Capture the cell that displays the provided text and extract its (x, y) central coordinate. 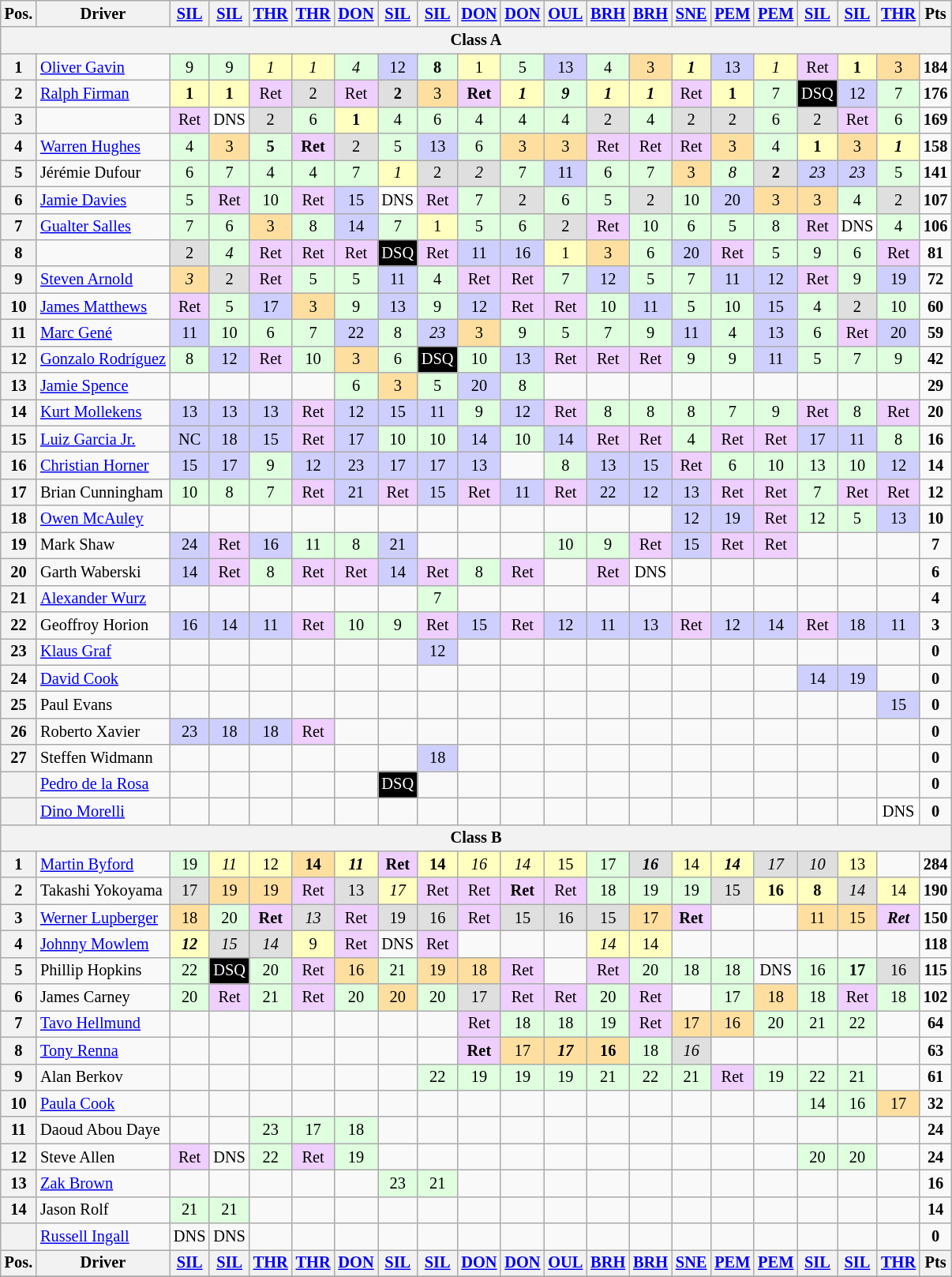
25 (19, 704)
David Cook (103, 678)
Luiz Garcia Jr. (103, 439)
Pedro de la Rosa (103, 784)
141 (935, 173)
284 (935, 864)
Jamie Spence (103, 386)
42 (935, 359)
Garth Waberski (103, 572)
102 (935, 997)
Class A (476, 40)
NC (189, 439)
Takashi Yokoyama (103, 891)
72 (935, 280)
190 (935, 891)
Russell Ingall (103, 1237)
Gualter Salles (103, 227)
Owen McAuley (103, 519)
Steffen Widmann (103, 758)
169 (935, 120)
Geoffroy Horion (103, 625)
27 (19, 758)
Daoud Abou Daye (103, 1130)
107 (935, 200)
Dino Morelli (103, 811)
Phillip Hopkins (103, 971)
Marc Gené (103, 332)
Brian Cunningham (103, 492)
Gonzalo Rodríguez (103, 359)
Werner Lupberger (103, 918)
Klaus Graf (103, 652)
Paula Cook (103, 1103)
Tavo Hellmund (103, 1023)
Ralph Firman (103, 93)
Zak Brown (103, 1183)
Kurt Mollekens (103, 412)
Jason Rolf (103, 1210)
63 (935, 1050)
Warren Hughes (103, 147)
115 (935, 971)
29 (935, 386)
26 (19, 731)
Paul Evans (103, 704)
Johnny Mowlem (103, 944)
60 (935, 306)
Martin Byford (103, 864)
Alan Berkov (103, 1077)
59 (935, 332)
Roberto Xavier (103, 731)
James Matthews (103, 306)
106 (935, 227)
32 (935, 1103)
Class B (476, 838)
Jérémie Dufour (103, 173)
158 (935, 147)
Jamie Davies (103, 200)
Christian Horner (103, 465)
184 (935, 67)
Mark Shaw (103, 545)
Steven Arnold (103, 280)
Alexander Wurz (103, 599)
118 (935, 944)
Tony Renna (103, 1050)
81 (935, 253)
James Carney (103, 997)
Oliver Gavin (103, 67)
61 (935, 1077)
64 (935, 1023)
Steve Allen (103, 1157)
176 (935, 93)
150 (935, 918)
